Pinpoint the cell where the given text exists, returning its (x, y) midpoint coordinate. 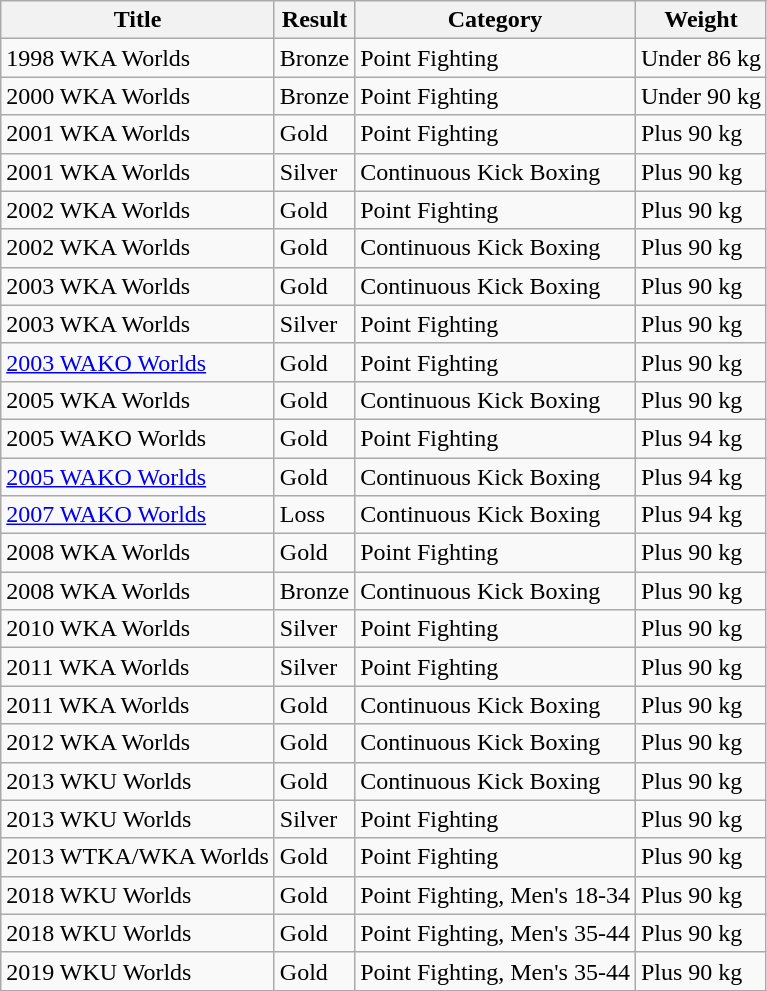
Loss (314, 515)
2012 WKA Worlds (138, 743)
2007 WAKO Worlds (138, 515)
Category (496, 20)
Point Fighting, Men's 18-34 (496, 895)
2000 WKA Worlds (138, 96)
Weight (700, 20)
1998 WKA Worlds (138, 58)
2013 WTKA/WKA Worlds (138, 857)
2019 WKU Worlds (138, 971)
Under 86 kg (700, 58)
Under 90 kg (700, 96)
2010 WKA Worlds (138, 629)
2005 WKA Worlds (138, 400)
Result (314, 20)
Title (138, 20)
2003 WAKO Worlds (138, 362)
